Scan for the cell matching the given text and deliver its (x, y) coordinate at center. 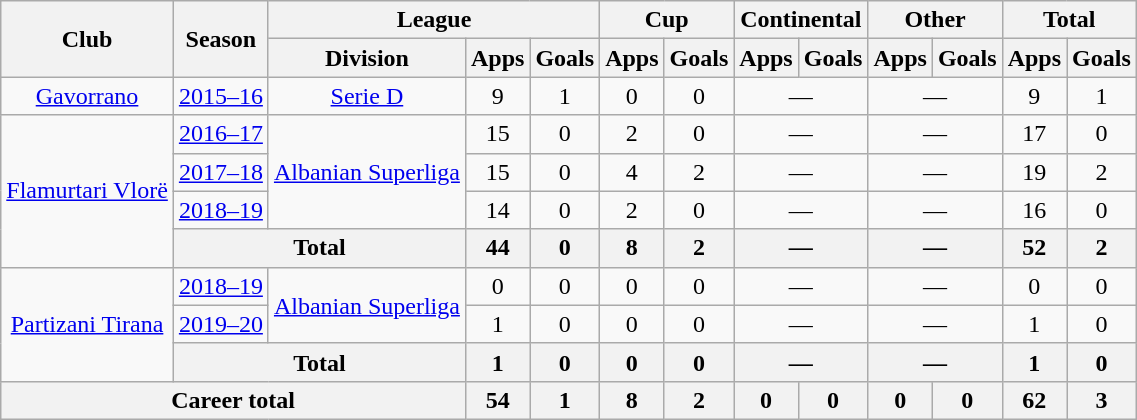
League (434, 20)
54 (497, 400)
2019–20 (220, 324)
3 (1102, 400)
2017–18 (220, 172)
Career total (234, 400)
16 (1034, 210)
19 (1034, 172)
Continental (801, 20)
4 (632, 172)
17 (1034, 134)
Flamurtari Vlorë (88, 191)
Club (88, 39)
Division (366, 58)
Season (220, 39)
Partizani Tirana (88, 324)
Serie D (366, 96)
14 (497, 210)
2016–17 (220, 134)
62 (1034, 400)
Cup (667, 20)
Other (935, 20)
Gavorrano (88, 96)
52 (1034, 248)
44 (497, 248)
2015–16 (220, 96)
